Provide the [x, y] coordinate of the cell's center where the given text is located.  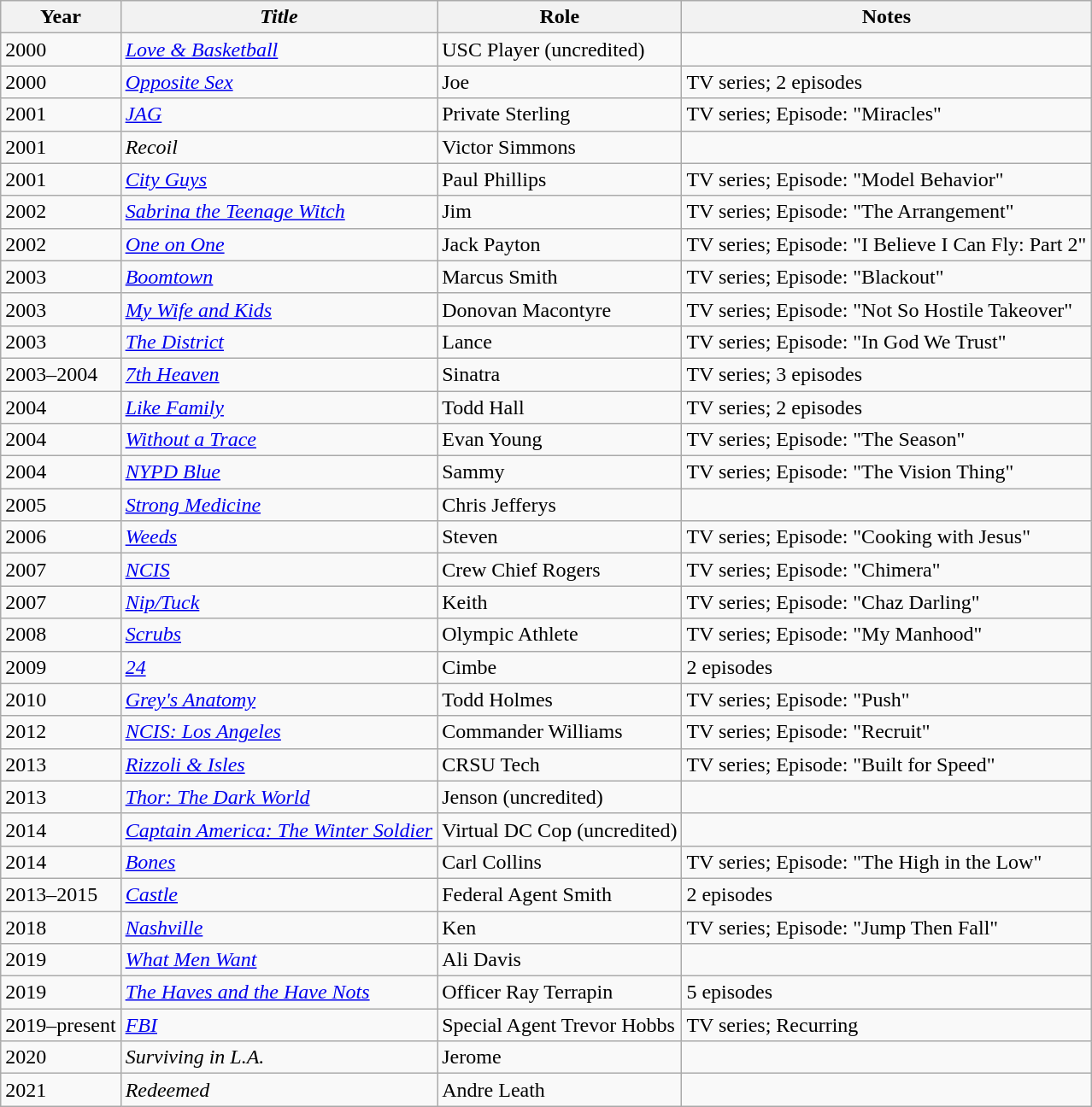
Castle [279, 894]
USC Player (uncredited) [560, 50]
TV series; Episode: "Not So Hostile Takeover" [887, 309]
NYPD Blue [279, 472]
Private Sterling [560, 114]
Federal Agent Smith [560, 894]
Like Family [279, 407]
Strong Medicine [279, 505]
The District [279, 342]
Jack Payton [560, 244]
Weeds [279, 537]
Jenson (uncredited) [560, 797]
Joe [560, 82]
TV series; Episode: "In God We Trust" [887, 342]
JAG [279, 114]
TV series; Episode: "Jump Then Fall" [887, 927]
Cimbe [560, 667]
CRSU Tech [560, 764]
2010 [61, 700]
Thor: The Dark World [279, 797]
TV series; Episode: "My Manhood" [887, 635]
Recoil [279, 147]
2021 [61, 1090]
Virtual DC Cop (uncredited) [560, 829]
Scrubs [279, 635]
Captain America: The Winter Soldier [279, 829]
TV series; Episode: "Built for Speed" [887, 764]
Bones [279, 862]
TV series; Episode: "The Vision Thing" [887, 472]
TV series; Episode: "Model Behavior" [887, 179]
Todd Hall [560, 407]
2003–2004 [61, 374]
TV series; Episode: "I Believe I Can Fly: Part 2" [887, 244]
TV series; Episode: "Chaz Darling" [887, 602]
TV series; Episode: "Push" [887, 700]
NCIS [279, 570]
TV series; 3 episodes [887, 374]
Andre Leath [560, 1090]
Jim [560, 212]
2006 [61, 537]
2012 [61, 732]
My Wife and Kids [279, 309]
NCIS: Los Angeles [279, 732]
Nip/Tuck [279, 602]
TV series; Episode: "The High in the Low" [887, 862]
Steven [560, 537]
The Haves and the Have Nots [279, 993]
Marcus Smith [560, 277]
TV series; Episode: "Chimera" [887, 570]
Without a Trace [279, 440]
2019–present [61, 1025]
Rizzoli & Isles [279, 764]
Olympic Athlete [560, 635]
Love & Basketball [279, 50]
One on One [279, 244]
Commander Williams [560, 732]
Title [279, 17]
2005 [61, 505]
Evan Young [560, 440]
City Guys [279, 179]
2018 [61, 927]
Ken [560, 927]
5 episodes [887, 993]
2013–2015 [61, 894]
Crew Chief Rogers [560, 570]
2009 [61, 667]
What Men Want [279, 960]
Sammy [560, 472]
TV series; Episode: "Blackout" [887, 277]
Keith [560, 602]
Redeemed [279, 1090]
2020 [61, 1057]
TV series; Recurring [887, 1025]
FBI [279, 1025]
24 [279, 667]
Lance [560, 342]
7th Heaven [279, 374]
Donovan Macontyre [560, 309]
TV series; Episode: "The Season" [887, 440]
Jerome [560, 1057]
Victor Simmons [560, 147]
Year [61, 17]
Surviving in L.A. [279, 1057]
Special Agent Trevor Hobbs [560, 1025]
Opposite Sex [279, 82]
Todd Holmes [560, 700]
Paul Phillips [560, 179]
Ali Davis [560, 960]
Nashville [279, 927]
TV series; Episode: "Miracles" [887, 114]
Notes [887, 17]
TV series; Episode: "Recruit" [887, 732]
Officer Ray Terrapin [560, 993]
TV series; Episode: "Cooking with Jesus" [887, 537]
Sinatra [560, 374]
TV series; Episode: "The Arrangement" [887, 212]
2008 [61, 635]
Carl Collins [560, 862]
Chris Jefferys [560, 505]
Sabrina the Teenage Witch [279, 212]
Grey's Anatomy [279, 700]
Boomtown [279, 277]
Role [560, 17]
